Provide the (X, Y) coordinate of the cell's center where the given text is located.  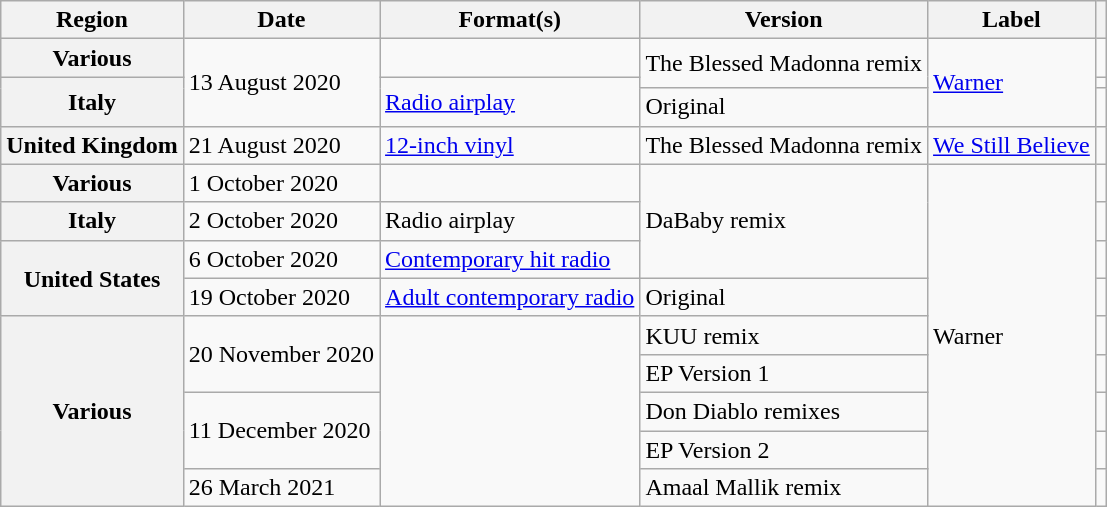
20 November 2020 (281, 354)
12-inch vinyl (510, 145)
KUU remix (784, 335)
21 August 2020 (281, 145)
United Kingdom (92, 145)
2 October 2020 (281, 221)
EP Version 1 (784, 373)
United States (92, 278)
26 March 2021 (281, 488)
Label (1012, 20)
Adult contemporary radio (510, 297)
Don Diablo remixes (784, 411)
EP Version 2 (784, 449)
Amaal Mallik remix (784, 488)
Version (784, 20)
We Still Believe (1012, 145)
13 August 2020 (281, 82)
1 October 2020 (281, 183)
6 October 2020 (281, 259)
Region (92, 20)
DaBaby remix (784, 221)
Date (281, 20)
Format(s) (510, 20)
19 October 2020 (281, 297)
Contemporary hit radio (510, 259)
11 December 2020 (281, 430)
